Find where the given text appears and provide that cell's center as [X, Y] coordinate. 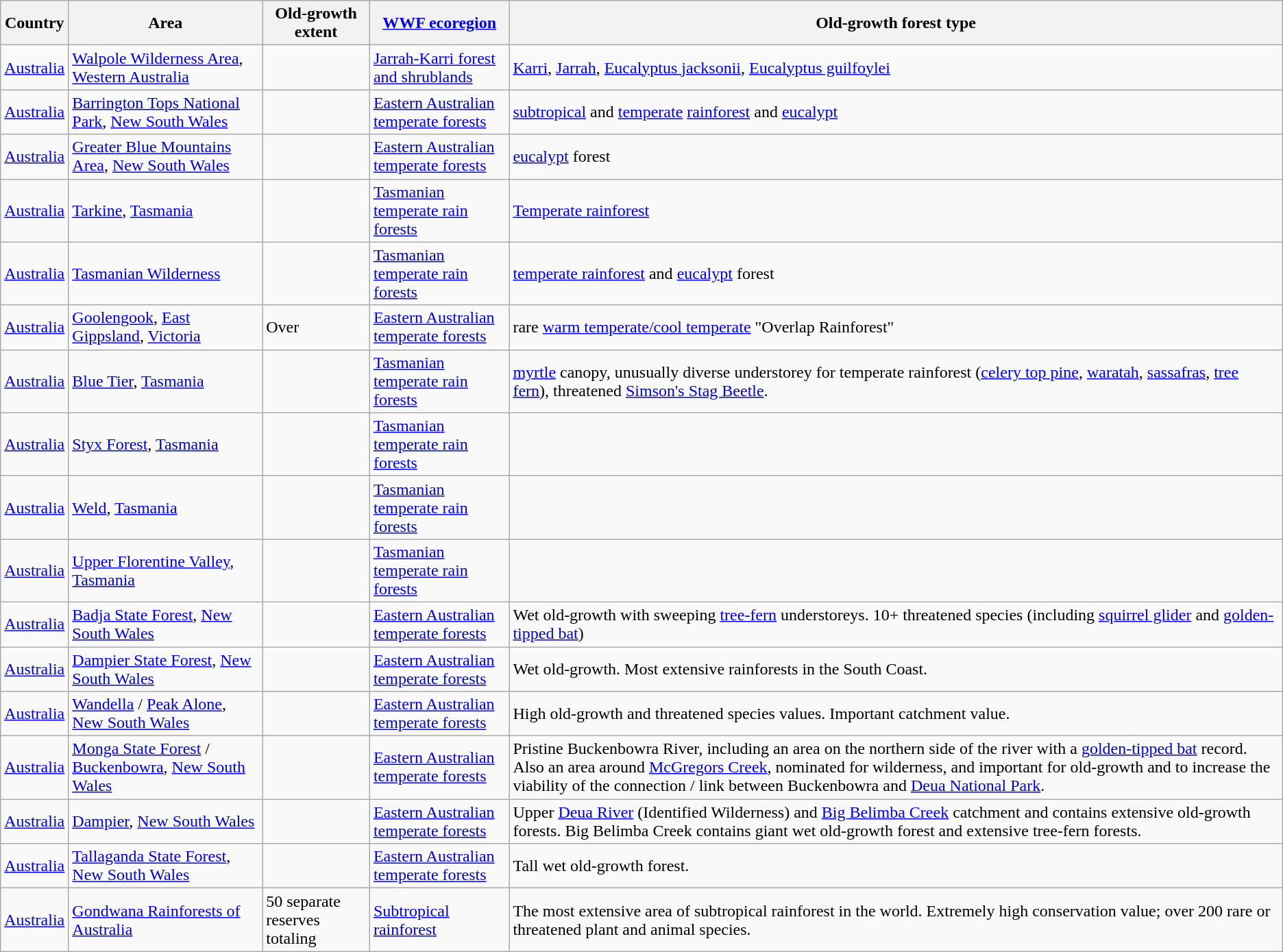
Wet old-growth with sweeping tree-fern understoreys. 10+ threatened species (including squirrel glider and golden-tipped bat) [896, 624]
Styx Forest, Tasmania [166, 444]
Over [317, 328]
subtropical and temperate rainforest and eucalypt [896, 112]
Area [166, 23]
Tarkine, Tasmania [166, 210]
High old-growth and threatened species values. Important catchment value. [896, 714]
Old-growth forest type [896, 23]
Wandella / Peak Alone, New South Wales [166, 714]
Upper Florentine Valley, Tasmania [166, 570]
Greater Blue Mountains Area, New South Wales [166, 156]
Jarrah-Karri forest and shrublands [439, 67]
Temperate rainforest [896, 210]
Goolengook, East Gippsland, Victoria [166, 328]
eucalypt forest [896, 156]
Old-growth extent [317, 23]
Dampier State Forest, New South Wales [166, 669]
Gondwana Rainforests of Australia [166, 920]
Dampier, New South Wales [166, 821]
Tasmanian Wilderness [166, 273]
Barrington Tops National Park, New South Wales [166, 112]
Weld, Tasmania [166, 507]
Country [34, 23]
Karri, Jarrah, Eucalyptus jacksonii, Eucalyptus guilfoylei [896, 67]
Tall wet old-growth forest. [896, 866]
Monga State Forest / Buckenbowra, New South Wales [166, 768]
Wet old-growth. Most extensive rainforests in the South Coast. [896, 669]
Blue Tier, Tasmania [166, 381]
WWF ecoregion [439, 23]
50 separate reserves totaling [317, 920]
Subtropical rainforest [439, 920]
rare warm temperate/cool temperate "Overlap Rainforest" [896, 328]
temperate rainforest and eucalypt forest [896, 273]
Tallaganda State Forest, New South Wales [166, 866]
Walpole Wilderness Area, Western Australia [166, 67]
Badja State Forest, New South Wales [166, 624]
